Pinpoint the cell where the given text exists, returning its [x, y] midpoint coordinate. 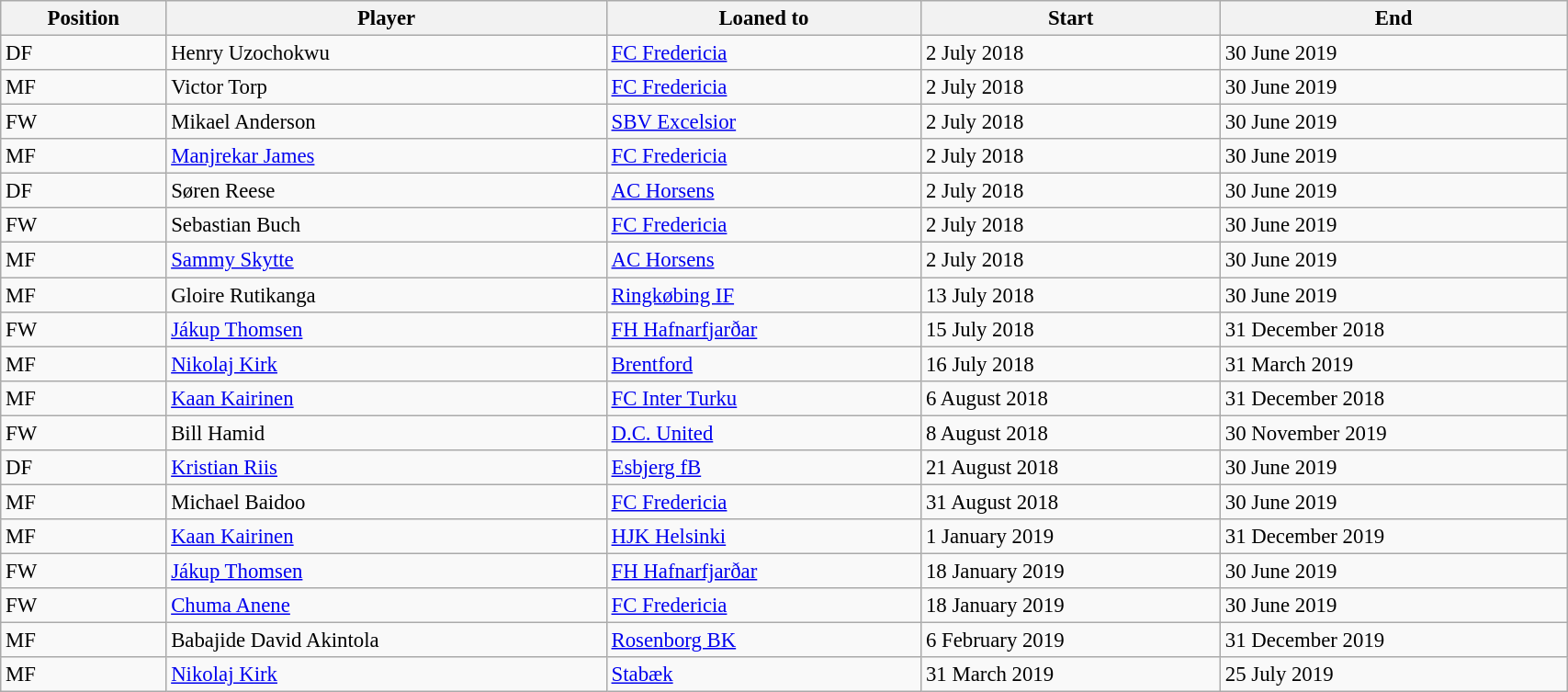
15 July 2018 [1071, 329]
Michael Baidoo [386, 502]
Sammy Skytte [386, 260]
8 August 2018 [1071, 433]
SBV Excelsior [763, 122]
Loaned to [763, 18]
FC Inter Turku [763, 398]
1 January 2019 [1071, 537]
16 July 2018 [1071, 364]
Stabæk [763, 675]
13 July 2018 [1071, 295]
Start [1071, 18]
30 November 2019 [1394, 433]
Position [84, 18]
Gloire Rutikanga [386, 295]
HJK Helsinki [763, 537]
Sebastian Buch [386, 225]
Bill Hamid [386, 433]
Chuma Anene [386, 606]
Esbjerg fB [763, 468]
Ringkøbing IF [763, 295]
Babajide David Akintola [386, 641]
21 August 2018 [1071, 468]
Mikael Anderson [386, 122]
Henry Uzochokwu [386, 53]
Brentford [763, 364]
Rosenborg BK [763, 641]
25 July 2019 [1394, 675]
Kristian Riis [386, 468]
Player [386, 18]
6 August 2018 [1071, 398]
Søren Reese [386, 191]
End [1394, 18]
Manjrekar James [386, 156]
31 August 2018 [1071, 502]
D.C. United [763, 433]
6 February 2019 [1071, 641]
Victor Torp [386, 87]
